Provide the (x, y) coordinate of the cell's center where the given text is located.  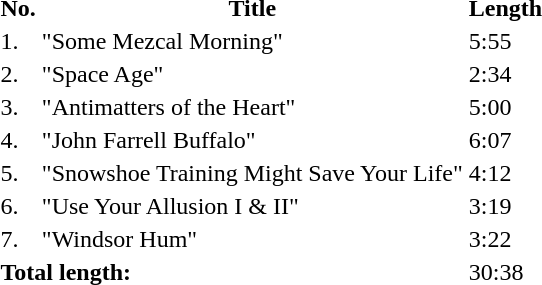
"Space Age" (252, 74)
"Antimatters of the Heart" (252, 107)
"Windsor Hum" (252, 239)
"Some Mezcal Morning" (252, 41)
"Snowshoe Training Might Save Your Life" (252, 173)
"Use Your Allusion I & II" (252, 206)
"John Farrell Buffalo" (252, 140)
